Determine the (X, Y) coordinate at the center of the cell enclosing the given text.  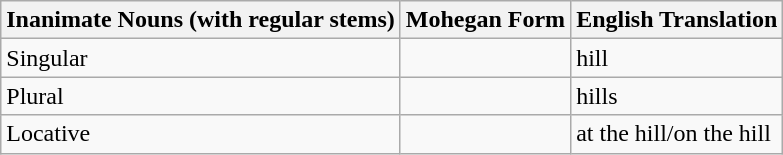
Plural (201, 96)
Mohegan Form (485, 20)
Locative (201, 134)
at the hill/on the hill (677, 134)
hills (677, 96)
English Translation (677, 20)
Inanimate Nouns (with regular stems) (201, 20)
hill (677, 58)
Singular (201, 58)
